Return (x, y) of the center of cell containing provided text 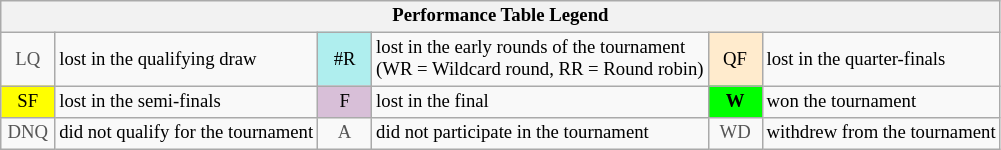
Performance Table Legend (500, 16)
A (345, 134)
W (735, 102)
did not qualify for the tournament (186, 134)
F (345, 102)
WD (735, 134)
withdrew from the tournament (881, 134)
#R (345, 60)
lost in the semi-finals (186, 102)
DNQ (28, 134)
lost in the quarter-finals (881, 60)
lost in the final (540, 102)
lost in the qualifying draw (186, 60)
SF (28, 102)
won the tournament (881, 102)
QF (735, 60)
did not participate in the tournament (540, 134)
LQ (28, 60)
lost in the early rounds of the tournament(WR = Wildcard round, RR = Round robin) (540, 60)
